Provide the [X, Y] coordinate of the cell's center where the given text is located.  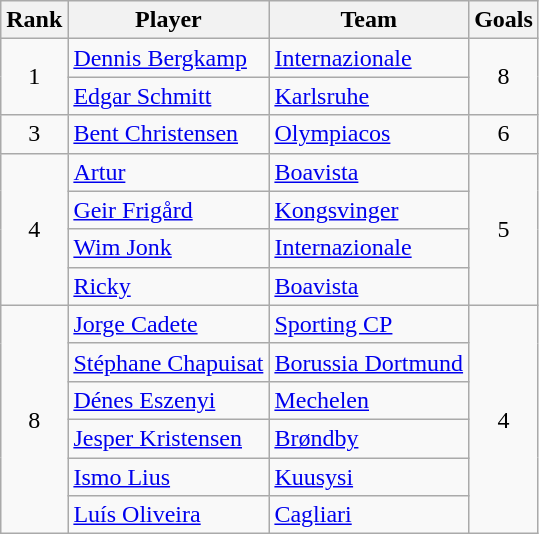
Team [369, 20]
Brøndby [369, 438]
6 [504, 134]
3 [34, 134]
Player [168, 20]
1 [34, 77]
Edgar Schmitt [168, 96]
Sporting CP [369, 324]
Ismo Lius [168, 477]
Cagliari [369, 515]
Kuusysi [369, 477]
5 [504, 229]
Wim Jonk [168, 248]
Borussia Dortmund [369, 362]
Ricky [168, 286]
Rank [34, 20]
Bent Christensen [168, 134]
Karlsruhe [369, 96]
Geir Frigård [168, 210]
Dennis Bergkamp [168, 58]
Kongsvinger [369, 210]
Mechelen [369, 400]
Artur [168, 172]
Goals [504, 20]
Olympiacos [369, 134]
Jorge Cadete [168, 324]
Luís Oliveira [168, 515]
Dénes Eszenyi [168, 400]
Stéphane Chapuisat [168, 362]
Jesper Kristensen [168, 438]
